Extract the [x, y] coordinate from the center of the cell holding the provided text.  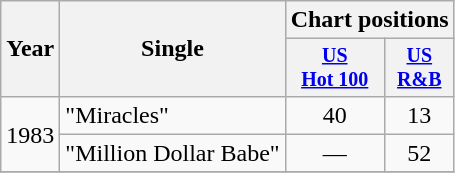
Year [30, 49]
Single [172, 49]
52 [419, 153]
"Million Dollar Babe" [172, 153]
Chart positions [370, 20]
USR&B [419, 68]
40 [334, 115]
1983 [30, 134]
13 [419, 115]
USHot 100 [334, 68]
— [334, 153]
"Miracles" [172, 115]
